Extract the [x, y] coordinate from the center of the cell holding the provided text.  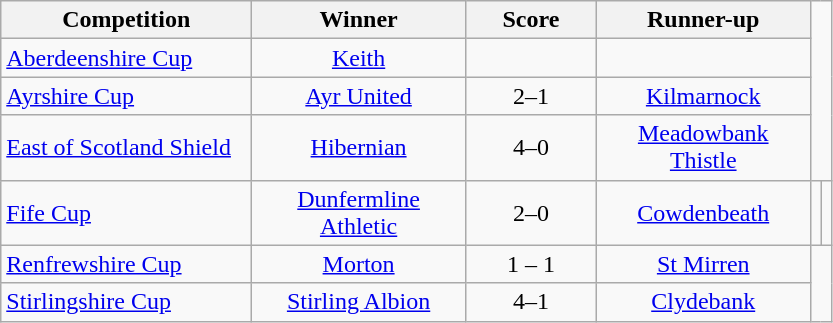
Ayrshire Cup [126, 96]
4–1 [530, 302]
Keith [359, 58]
Clydebank [703, 302]
St Mirren [703, 264]
Aberdeenshire Cup [126, 58]
Kilmarnock [703, 96]
Meadowbank Thistle [703, 148]
Score [530, 20]
Hibernian [359, 148]
Stirling Albion [359, 302]
1 – 1 [530, 264]
Stirlingshire Cup [126, 302]
Competition [126, 20]
East of Scotland Shield [126, 148]
Ayr United [359, 96]
2–1 [530, 96]
Dunfermline Athletic [359, 212]
Morton [359, 264]
Renfrewshire Cup [126, 264]
2–0 [530, 212]
4–0 [530, 148]
Cowdenbeath [703, 212]
Winner [359, 20]
Fife Cup [126, 212]
Runner-up [703, 20]
